Detect which cell encompasses the target text, then output its [x, y] center coordinate. 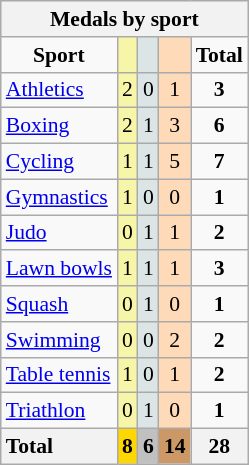
Swimming [59, 340]
Cycling [59, 162]
8 [128, 447]
Table tennis [59, 375]
Gymnastics [59, 197]
5 [175, 162]
Squash [59, 304]
28 [220, 447]
Sport [59, 55]
14 [175, 447]
Boxing [59, 126]
Athletics [59, 90]
Medals by sport [124, 19]
7 [220, 162]
Lawn bowls [59, 269]
Triathlon [59, 411]
Judo [59, 233]
